Return (x, y) of the center of cell containing provided text 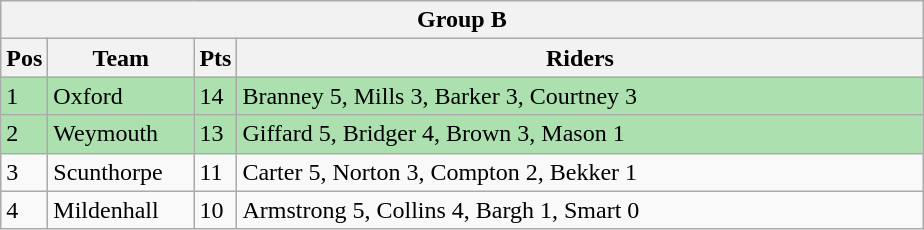
Branney 5, Mills 3, Barker 3, Courtney 3 (580, 96)
13 (216, 134)
10 (216, 210)
Oxford (121, 96)
3 (24, 172)
Carter 5, Norton 3, Compton 2, Bekker 1 (580, 172)
Riders (580, 58)
Pts (216, 58)
1 (24, 96)
Weymouth (121, 134)
4 (24, 210)
Scunthorpe (121, 172)
Mildenhall (121, 210)
Group B (462, 20)
14 (216, 96)
2 (24, 134)
Team (121, 58)
Giffard 5, Bridger 4, Brown 3, Mason 1 (580, 134)
Armstrong 5, Collins 4, Bargh 1, Smart 0 (580, 210)
Pos (24, 58)
11 (216, 172)
